Scan for the cell matching the given text and deliver its (X, Y) coordinate at center. 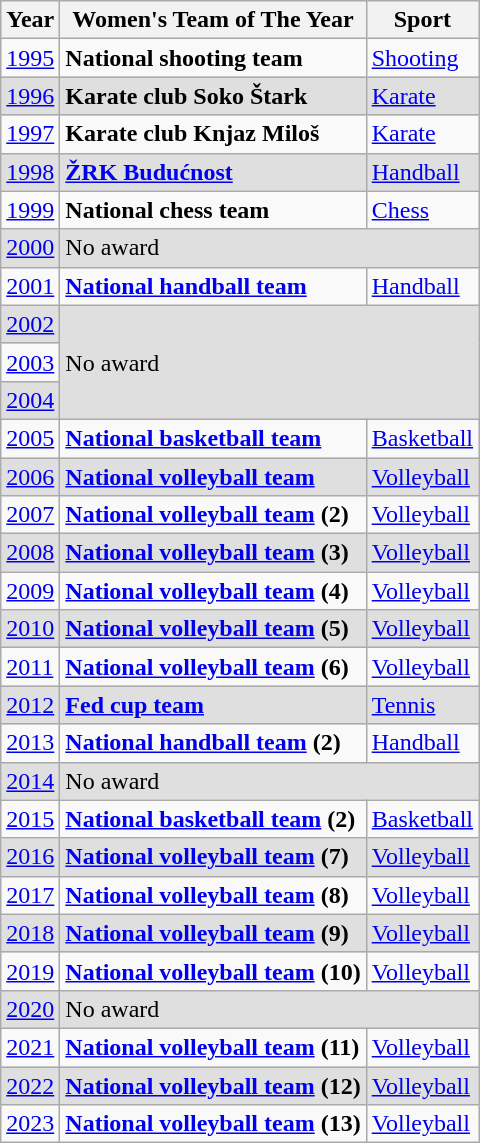
National volleyball team (6) (213, 667)
Sport (422, 20)
2009 (30, 591)
2021 (30, 1047)
National volleyball team (9) (213, 933)
ŽRK Budućnost (213, 172)
2010 (30, 629)
National shooting team (213, 58)
Fed cup team (213, 705)
National volleyball team (213, 477)
2017 (30, 895)
National volleyball team (2) (213, 515)
2013 (30, 743)
Women's Team of The Year (213, 20)
National volleyball team (4) (213, 591)
Karate club Soko Štark (213, 96)
1996 (30, 96)
National volleyball team (5) (213, 629)
National volleyball team (3) (213, 553)
National handball team (2) (213, 743)
National chess team (213, 210)
National basketball team (213, 438)
2014 (30, 781)
National volleyball team (7) (213, 857)
National volleyball team (8) (213, 895)
Year (30, 20)
2018 (30, 933)
National volleyball team (10) (213, 971)
2023 (30, 1124)
2007 (30, 515)
1995 (30, 58)
2020 (30, 1009)
2000 (30, 248)
2005 (30, 438)
2002 (30, 324)
2006 (30, 477)
2001 (30, 286)
1997 (30, 134)
2004 (30, 400)
2012 (30, 705)
Chess (422, 210)
2011 (30, 667)
National handball team (213, 286)
2022 (30, 1085)
1998 (30, 172)
2003 (30, 362)
Karate club Knjaz Miloš (213, 134)
2008 (30, 553)
Shooting (422, 58)
National volleyball team (11) (213, 1047)
Tennis (422, 705)
2016 (30, 857)
1999 (30, 210)
2015 (30, 819)
2019 (30, 971)
National volleyball team (12) (213, 1085)
National volleyball team (13) (213, 1124)
National basketball team (2) (213, 819)
